From the cell containing the given text, extract its center point as (X, Y) coordinate. 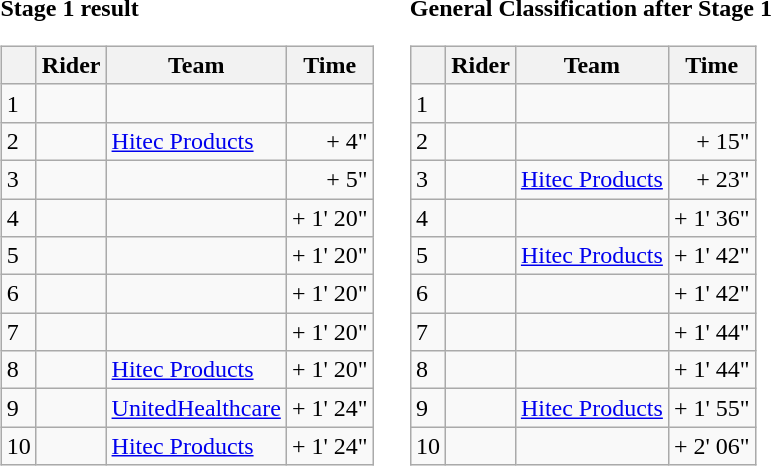
+ 23" (712, 179)
+ 15" (712, 141)
+ 2' 06" (712, 446)
+ 1' 55" (712, 408)
+ 1' 36" (712, 217)
+ 4" (330, 141)
UnitedHealthcare (196, 408)
+ 5" (330, 179)
